Extract the [X, Y] coordinate from the center of the cell holding the provided text.  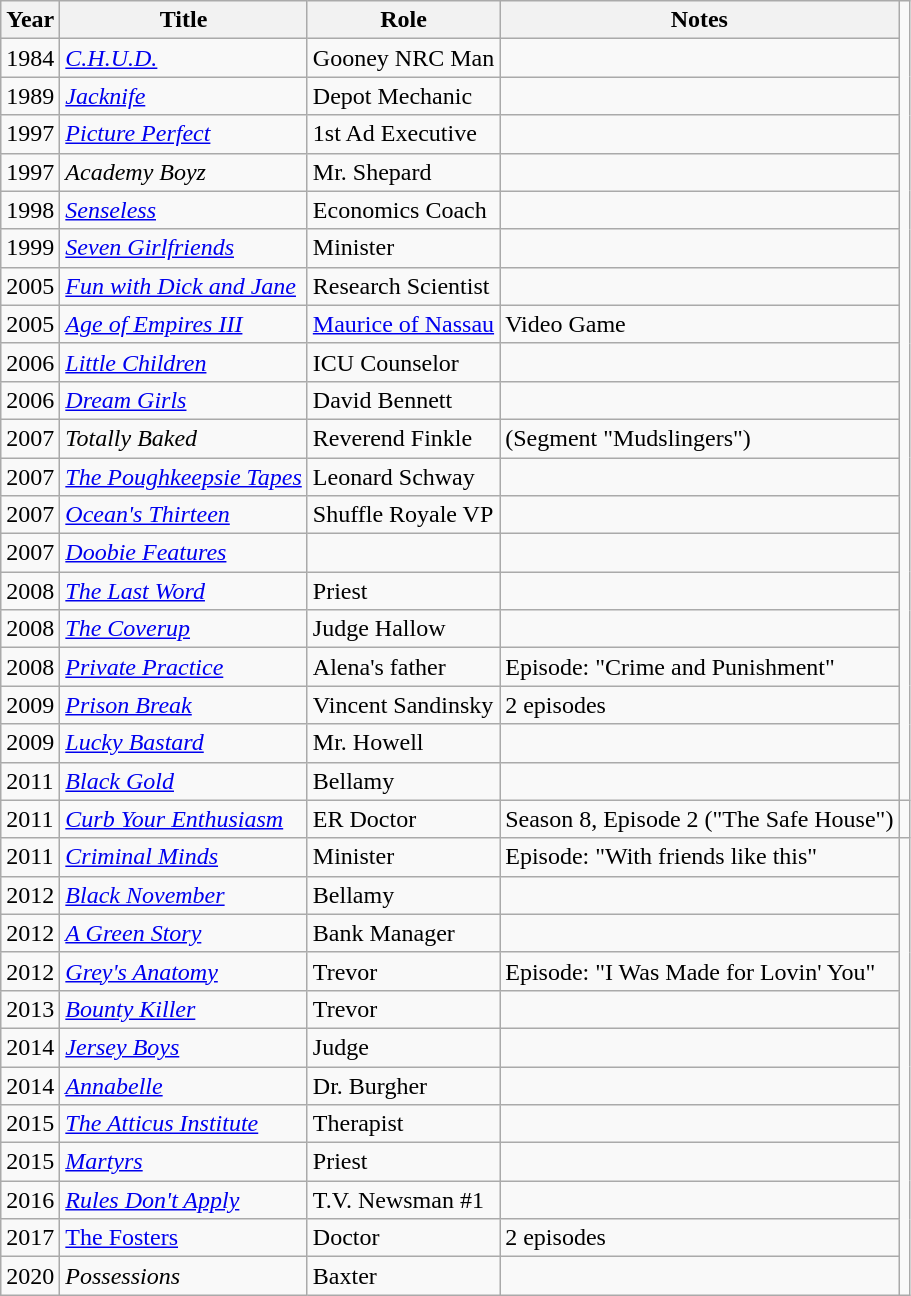
Fun with Dick and Jane [184, 286]
Episode: "I Was Made for Lovin' You" [700, 971]
Judge [403, 1047]
Academy Boyz [184, 172]
Shuffle Royale VP [403, 515]
Research Scientist [403, 286]
Episode: "With friends like this" [700, 857]
2016 [30, 1200]
Gooney NRC Man [403, 58]
Dream Girls [184, 400]
The Coverup [184, 629]
Rules Don't Apply [184, 1200]
Season 8, Episode 2 ("The Safe House") [700, 819]
2017 [30, 1238]
Criminal Minds [184, 857]
Maurice of Nassau [403, 324]
2013 [30, 1009]
Title [184, 20]
Totally Baked [184, 438]
T.V. Newsman #1 [403, 1200]
Annabelle [184, 1085]
Curb Your Enthusiasm [184, 819]
(Segment "Mudslingers") [700, 438]
The Atticus Institute [184, 1124]
Bank Manager [403, 933]
Little Children [184, 362]
Lucky Bastard [184, 743]
Black November [184, 895]
C.H.U.D. [184, 58]
Alena's father [403, 667]
The Fosters [184, 1238]
Year [30, 20]
2020 [30, 1276]
Vincent Sandinsky [403, 705]
Prison Break [184, 705]
Doctor [403, 1238]
Grey's Anatomy [184, 971]
David Bennett [403, 400]
1st Ad Executive [403, 134]
1989 [30, 96]
Senseless [184, 210]
Dr. Burgher [403, 1085]
1998 [30, 210]
Leonard Schway [403, 477]
Notes [700, 20]
The Last Word [184, 591]
The Poughkeepsie Tapes [184, 477]
Jersey Boys [184, 1047]
Mr. Shepard [403, 172]
Private Practice [184, 667]
Episode: "Crime and Punishment" [700, 667]
Age of Empires III [184, 324]
Seven Girlfriends [184, 248]
1984 [30, 58]
Picture Perfect [184, 134]
Reverend Finkle [403, 438]
Judge Hallow [403, 629]
Depot Mechanic [403, 96]
Black Gold [184, 781]
ER Doctor [403, 819]
Economics Coach [403, 210]
ICU Counselor [403, 362]
Doobie Features [184, 553]
Video Game [700, 324]
Martyrs [184, 1162]
Mr. Howell [403, 743]
Jacknife [184, 96]
1999 [30, 248]
Possessions [184, 1276]
Ocean's Thirteen [184, 515]
Therapist [403, 1124]
Role [403, 20]
Baxter [403, 1276]
A Green Story [184, 933]
Bounty Killer [184, 1009]
